Extract the [X, Y] coordinate from the center of the cell holding the provided text.  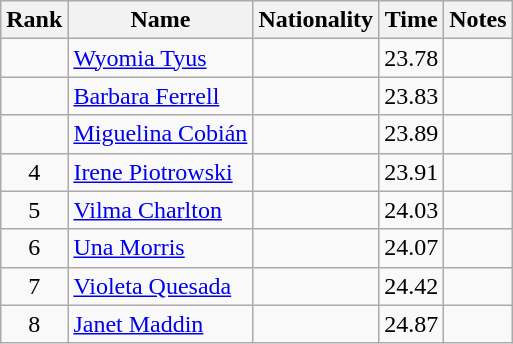
6 [34, 248]
Wyomia Tyus [160, 58]
Barbara Ferrell [160, 96]
Janet Maddin [160, 324]
23.83 [412, 96]
23.78 [412, 58]
4 [34, 172]
Vilma Charlton [160, 210]
7 [34, 286]
23.91 [412, 172]
Name [160, 20]
24.87 [412, 324]
Time [412, 20]
8 [34, 324]
Una Morris [160, 248]
Nationality [316, 20]
23.89 [412, 134]
Miguelina Cobián [160, 134]
Rank [34, 20]
24.07 [412, 248]
24.03 [412, 210]
Violeta Quesada [160, 286]
24.42 [412, 286]
Notes [478, 20]
5 [34, 210]
Irene Piotrowski [160, 172]
